Identify which cell holds the provided text, then report its (X, Y) central coordinate. 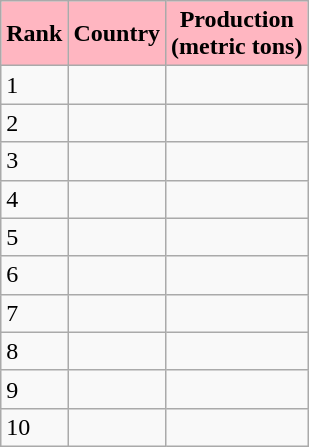
5 (34, 237)
4 (34, 199)
10 (34, 427)
1 (34, 85)
8 (34, 351)
Production(metric tons) (237, 34)
6 (34, 275)
2 (34, 123)
3 (34, 161)
Country (117, 34)
Rank (34, 34)
9 (34, 389)
7 (34, 313)
